Scan for the cell matching the given text and deliver its [x, y] coordinate at center. 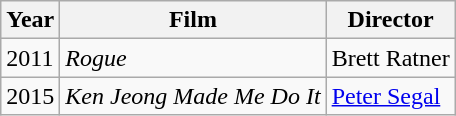
Peter Segal [390, 96]
Brett Ratner [390, 58]
2011 [30, 58]
Director [390, 20]
Film [193, 20]
Rogue [193, 58]
Year [30, 20]
Ken Jeong Made Me Do It [193, 96]
2015 [30, 96]
